Return the [X, Y] coordinate for the center point of the cell that contains the specified text.  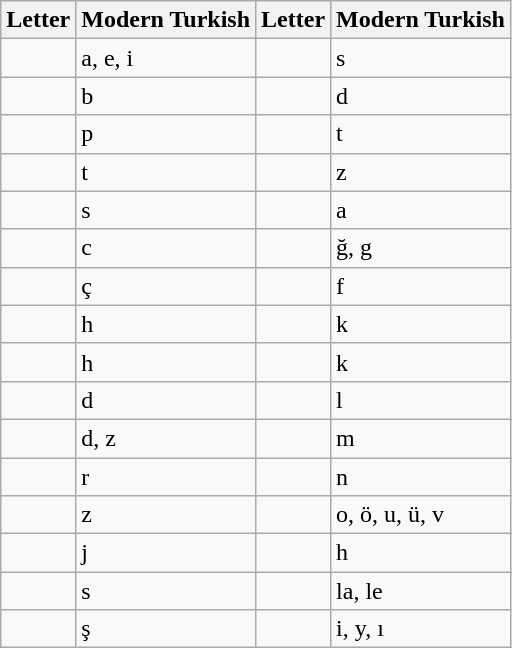
r [166, 477]
n [421, 477]
a [421, 210]
l [421, 400]
la, le [421, 591]
ğ, g [421, 248]
j [166, 553]
a, e, i [166, 58]
ç [166, 286]
ş [166, 629]
o, ö, u, ü, v [421, 515]
c [166, 248]
b [166, 96]
f [421, 286]
i, y, ı [421, 629]
m [421, 438]
p [166, 134]
d, z [166, 438]
